Identify which cell holds the provided text, then report its (x, y) central coordinate. 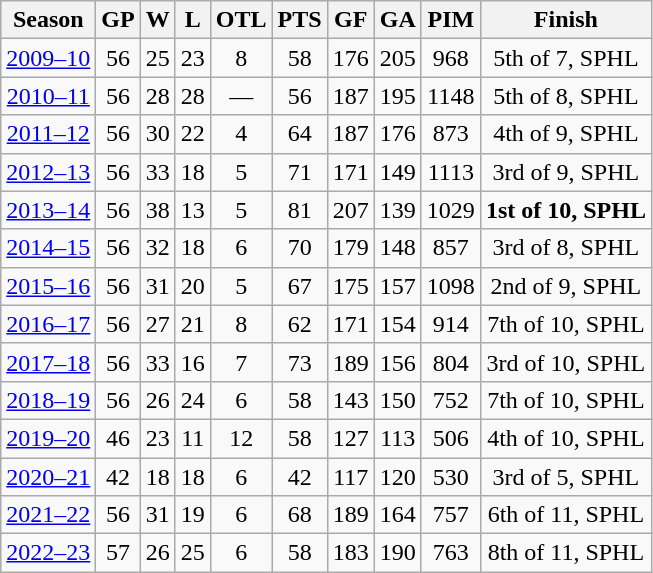
5th of 7, SPHL (566, 58)
57 (118, 553)
7 (241, 362)
150 (398, 400)
873 (450, 134)
2015–16 (48, 286)
1st of 10, SPHL (566, 210)
46 (118, 438)
62 (300, 324)
20 (192, 286)
127 (350, 438)
— (241, 96)
GP (118, 20)
752 (450, 400)
164 (398, 515)
113 (398, 438)
757 (450, 515)
32 (158, 248)
Finish (566, 20)
Season (48, 20)
70 (300, 248)
68 (300, 515)
2022–23 (48, 553)
2019–20 (48, 438)
1113 (450, 172)
19 (192, 515)
149 (398, 172)
81 (300, 210)
3rd of 5, SPHL (566, 477)
PTS (300, 20)
27 (158, 324)
3rd of 9, SPHL (566, 172)
2018–19 (48, 400)
2017–18 (48, 362)
64 (300, 134)
2009–10 (48, 58)
21 (192, 324)
148 (398, 248)
117 (350, 477)
156 (398, 362)
1148 (450, 96)
GF (350, 20)
3rd of 10, SPHL (566, 362)
22 (192, 134)
143 (350, 400)
2012–13 (48, 172)
804 (450, 362)
OTL (241, 20)
2020–21 (48, 477)
506 (450, 438)
73 (300, 362)
1098 (450, 286)
205 (398, 58)
120 (398, 477)
2nd of 9, SPHL (566, 286)
GA (398, 20)
2021–22 (48, 515)
2010–11 (48, 96)
67 (300, 286)
175 (350, 286)
PIM (450, 20)
179 (350, 248)
530 (450, 477)
71 (300, 172)
4th of 10, SPHL (566, 438)
6th of 11, SPHL (566, 515)
4th of 9, SPHL (566, 134)
857 (450, 248)
2011–12 (48, 134)
L (192, 20)
968 (450, 58)
16 (192, 362)
3rd of 8, SPHL (566, 248)
24 (192, 400)
11 (192, 438)
W (158, 20)
1029 (450, 210)
2013–14 (48, 210)
207 (350, 210)
139 (398, 210)
13 (192, 210)
5th of 8, SPHL (566, 96)
8th of 11, SPHL (566, 553)
30 (158, 134)
2014–15 (48, 248)
12 (241, 438)
38 (158, 210)
157 (398, 286)
914 (450, 324)
154 (398, 324)
183 (350, 553)
2016–17 (48, 324)
190 (398, 553)
763 (450, 553)
4 (241, 134)
195 (398, 96)
